Return the [X, Y] coordinate for the center point of the cell that contains the specified text.  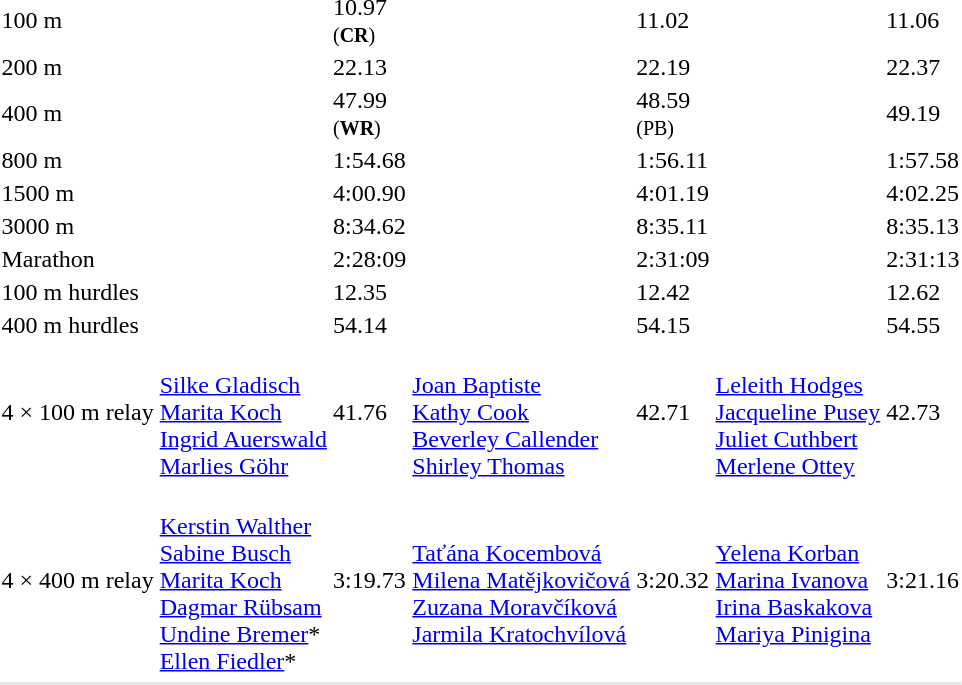
47.99(WR) [369, 114]
Taťána KocembováMilena MatějkovičováZuzana MoravčíkováJarmila Kratochvílová [522, 580]
49.19 [923, 114]
8:35.13 [923, 226]
2:31:13 [923, 259]
22.19 [673, 67]
1:56.11 [673, 160]
4 × 400 m relay [78, 580]
Joan BaptisteKathy CookBeverley CallenderShirley Thomas [522, 412]
2:28:09 [369, 259]
3:21.16 [923, 580]
12.42 [673, 292]
4:01.19 [673, 193]
42.71 [673, 412]
200 m [78, 67]
Marathon [78, 259]
54.15 [673, 325]
3:20.32 [673, 580]
Leleith HodgesJacqueline PuseyJuliet CuthbertMerlene Ottey [798, 412]
42.73 [923, 412]
41.76 [369, 412]
12.62 [923, 292]
3000 m [78, 226]
54.55 [923, 325]
400 m hurdles [78, 325]
8:34.62 [369, 226]
4:02.25 [923, 193]
800 m [78, 160]
2:31:09 [673, 259]
Yelena KorbanMarina IvanovaIrina BaskakovaMariya Pinigina [798, 580]
8:35.11 [673, 226]
4 × 100 m relay [78, 412]
Silke GladischMarita KochIngrid AuerswaldMarlies Göhr [243, 412]
22.13 [369, 67]
1:57.58 [923, 160]
48.59(PB) [673, 114]
1500 m [78, 193]
400 m [78, 114]
22.37 [923, 67]
54.14 [369, 325]
4:00.90 [369, 193]
Kerstin WaltherSabine BuschMarita KochDagmar RübsamUndine Bremer*Ellen Fiedler* [243, 580]
1:54.68 [369, 160]
3:19.73 [369, 580]
100 m hurdles [78, 292]
12.35 [369, 292]
